For the text-containing cell, return its midpoint in (x, y) coordinate format. 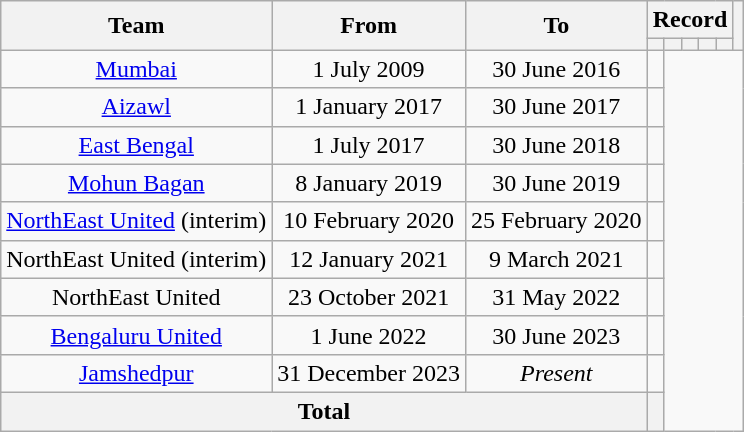
Mohun Bagan (136, 183)
30 June 2019 (556, 183)
31 December 2023 (369, 373)
31 May 2022 (556, 297)
Present (556, 373)
30 June 2017 (556, 107)
To (556, 26)
1 June 2022 (369, 335)
Team (136, 26)
1 July 2017 (369, 145)
30 June 2018 (556, 145)
8 January 2019 (369, 183)
Mumbai (136, 69)
23 October 2021 (369, 297)
Jamshedpur (136, 373)
30 June 2023 (556, 335)
12 January 2021 (369, 259)
25 February 2020 (556, 221)
1 July 2009 (369, 69)
NorthEast United (136, 297)
Bengaluru United (136, 335)
From (369, 26)
30 June 2016 (556, 69)
Aizawl (136, 107)
East Bengal (136, 145)
10 February 2020 (369, 221)
Record (690, 20)
1 January 2017 (369, 107)
Total (324, 411)
9 March 2021 (556, 259)
